Capture the cell that displays the provided text and extract its [x, y] central coordinate. 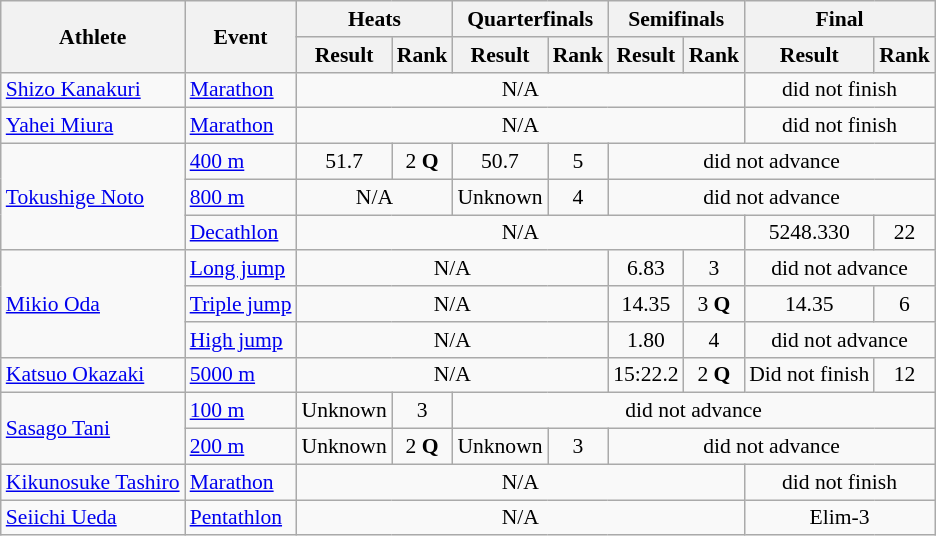
Pentathlon [241, 518]
Elim-3 [840, 518]
Long jump [241, 269]
Yahei Miura [93, 126]
Shizo Kanakuri [93, 90]
Did not finish [809, 375]
Katsuo Okazaki [93, 375]
6.83 [646, 269]
Seiichi Ueda [93, 518]
Triple jump [241, 304]
Kikunosuke Tashiro [93, 482]
12 [904, 375]
800 m [241, 197]
Decathlon [241, 233]
400 m [241, 162]
Athlete [93, 36]
1.80 [646, 340]
50.7 [500, 162]
5 [578, 162]
Heats [375, 19]
200 m [241, 447]
5248.330 [809, 233]
Semifinals [676, 19]
100 m [241, 411]
Sasago Tani [93, 428]
3 Q [714, 304]
Mikio Oda [93, 304]
Tokushige Noto [93, 198]
6 [904, 304]
Quarterfinals [530, 19]
Event [241, 36]
15:22.2 [646, 375]
5000 m [241, 375]
22 [904, 233]
51.7 [344, 162]
Final [840, 19]
High jump [241, 340]
